From the cell containing the given text, extract its center point as [X, Y] coordinate. 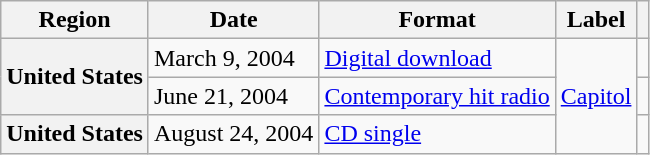
Contemporary hit radio [437, 96]
Date [233, 20]
August 24, 2004 [233, 134]
June 21, 2004 [233, 96]
Format [437, 20]
March 9, 2004 [233, 58]
Digital download [437, 58]
CD single [437, 134]
Capitol [596, 96]
Label [596, 20]
Region [75, 20]
